Detect which cell encompasses the target text, then output its (x, y) center coordinate. 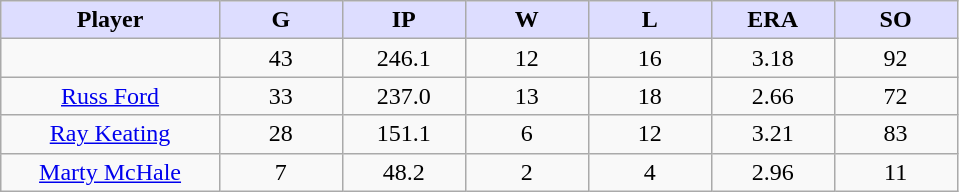
48.2 (404, 172)
16 (650, 58)
7 (280, 172)
Russ Ford (110, 96)
83 (896, 134)
72 (896, 96)
Player (110, 20)
2.66 (772, 96)
W (526, 20)
3.21 (772, 134)
L (650, 20)
Marty McHale (110, 172)
13 (526, 96)
IP (404, 20)
3.18 (772, 58)
151.1 (404, 134)
43 (280, 58)
18 (650, 96)
11 (896, 172)
237.0 (404, 96)
6 (526, 134)
G (280, 20)
Ray Keating (110, 134)
2.96 (772, 172)
ERA (772, 20)
33 (280, 96)
246.1 (404, 58)
2 (526, 172)
4 (650, 172)
28 (280, 134)
92 (896, 58)
SO (896, 20)
